Search for the cell housing the specified text and yield its (X, Y) center coordinate. 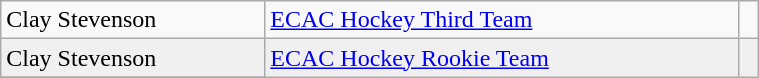
ECAC Hockey Rookie Team (502, 58)
ECAC Hockey Third Team (502, 20)
